Pinpoint the cell where the given text exists, returning its (x, y) midpoint coordinate. 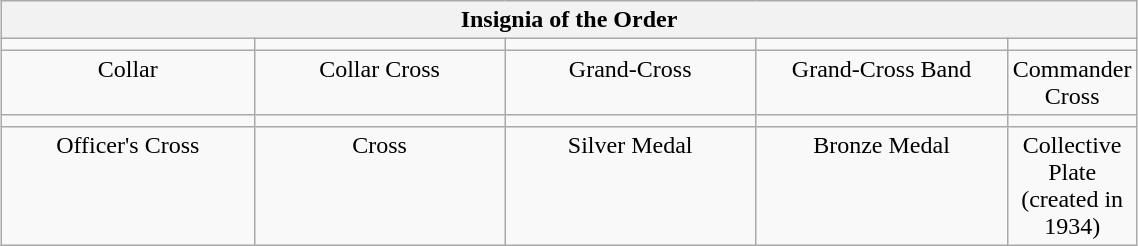
Bronze Medal (882, 186)
Collar Cross (380, 82)
Grand-Cross (630, 82)
Silver Medal (630, 186)
Cross (380, 186)
Collective Plate (created in 1934) (1072, 186)
Officer's Cross (128, 186)
Grand-Cross Band (882, 82)
Collar (128, 82)
Insignia of the Order (569, 20)
Commander Cross (1072, 82)
